Scan for the cell matching the given text and deliver its [X, Y] coordinate at center. 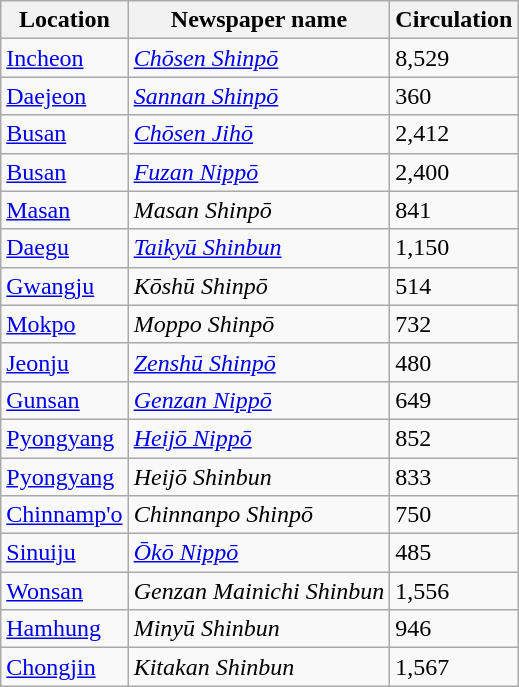
833 [454, 477]
Mokpo [64, 324]
Wonsan [64, 591]
Gunsan [64, 400]
Sannan Shinpō [259, 96]
732 [454, 324]
Masan [64, 210]
841 [454, 210]
Incheon [64, 58]
485 [454, 553]
Genzan Nippō [259, 400]
Minyū Shinbun [259, 629]
Chōsen Shinpō [259, 58]
Hamhung [64, 629]
750 [454, 515]
360 [454, 96]
852 [454, 438]
Chinnamp'o [64, 515]
Kōshū Shinpō [259, 286]
1,150 [454, 248]
Ōkō Nippō [259, 553]
Zenshū Shinpō [259, 362]
946 [454, 629]
514 [454, 286]
1,556 [454, 591]
Chongjin [64, 667]
Newspaper name [259, 20]
1,567 [454, 667]
Daegu [64, 248]
Kitakan Shinbun [259, 667]
Chinnanpo Shinpō [259, 515]
Chōsen Jihō [259, 134]
Jeonju [64, 362]
480 [454, 362]
Moppo Shinpō [259, 324]
2,400 [454, 172]
Gwangju [64, 286]
Heijō Nippō [259, 438]
649 [454, 400]
8,529 [454, 58]
Sinuiju [64, 553]
2,412 [454, 134]
Masan Shinpō [259, 210]
Heijō Shinbun [259, 477]
Circulation [454, 20]
Location [64, 20]
Genzan Mainichi Shinbun [259, 591]
Fuzan Nippō [259, 172]
Daejeon [64, 96]
Taikyū Shinbun [259, 248]
